Detect which cell encompasses the target text, then output its (x, y) center coordinate. 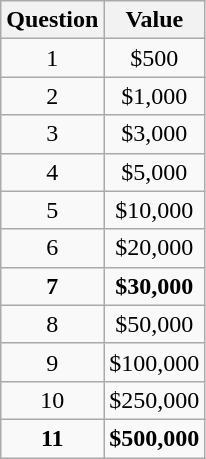
Value (154, 20)
$500 (154, 58)
$250,000 (154, 400)
$5,000 (154, 172)
$1,000 (154, 96)
10 (52, 400)
2 (52, 96)
$20,000 (154, 248)
$3,000 (154, 134)
$10,000 (154, 210)
Question (52, 20)
6 (52, 248)
$30,000 (154, 286)
1 (52, 58)
$100,000 (154, 362)
11 (52, 438)
3 (52, 134)
$500,000 (154, 438)
9 (52, 362)
8 (52, 324)
$50,000 (154, 324)
4 (52, 172)
7 (52, 286)
5 (52, 210)
